For the text-containing cell, return its midpoint in [X, Y] coordinate format. 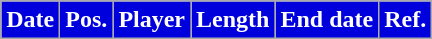
Pos. [86, 20]
Player [152, 20]
Ref. [406, 20]
Length [233, 20]
Date [30, 20]
End date [327, 20]
